Extract the (x, y) coordinate from the center of the cell holding the provided text.  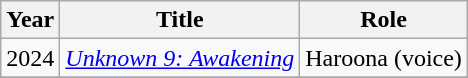
Year (30, 20)
Title (180, 20)
Role (384, 20)
Unknown 9: Awakening (180, 58)
Haroona (voice) (384, 58)
2024 (30, 58)
